Identify which cell holds the provided text, then report its (x, y) central coordinate. 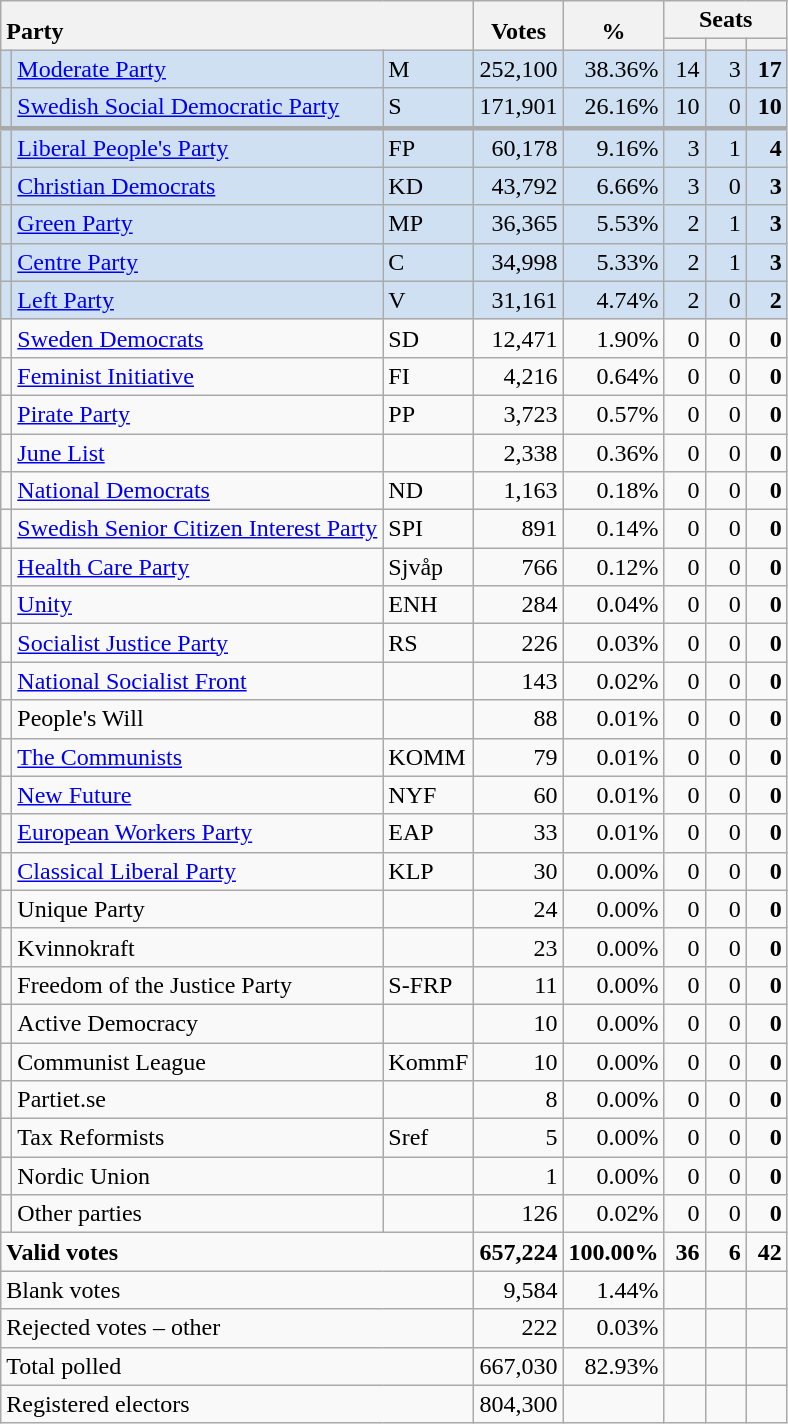
Valid votes (238, 1252)
804,300 (518, 1404)
0.14% (614, 529)
26.16% (614, 108)
National Socialist Front (198, 681)
36,365 (518, 224)
23 (518, 947)
Communist League (198, 1061)
2,338 (518, 453)
S (428, 108)
Moderate Party (198, 69)
ND (428, 491)
5.53% (614, 224)
Sjvåp (428, 567)
Green Party (198, 224)
126 (518, 1214)
Registered electors (238, 1404)
Feminist Initiative (198, 376)
6 (726, 1252)
Centre Party (198, 262)
Tax Reformists (198, 1138)
0.18% (614, 491)
Liberal People's Party (198, 148)
KOMM (428, 757)
17 (766, 69)
0.04% (614, 605)
3,723 (518, 414)
36 (684, 1252)
RS (428, 643)
ENH (428, 605)
4 (766, 148)
9.16% (614, 148)
6.66% (614, 186)
People's Will (198, 719)
The Communists (198, 757)
33 (518, 833)
Socialist Justice Party (198, 643)
657,224 (518, 1252)
5 (518, 1138)
79 (518, 757)
Partiet.se (198, 1100)
171,901 (518, 108)
SD (428, 338)
0.36% (614, 453)
24 (518, 909)
12,471 (518, 338)
C (428, 262)
11 (518, 985)
V (428, 300)
FI (428, 376)
KommF (428, 1061)
8 (518, 1100)
Classical Liberal Party (198, 871)
667,030 (518, 1366)
Swedish Social Democratic Party (198, 108)
National Democrats (198, 491)
42 (766, 1252)
38.36% (614, 69)
14 (684, 69)
FP (428, 148)
252,100 (518, 69)
Blank votes (238, 1290)
1.44% (614, 1290)
Total polled (238, 1366)
222 (518, 1328)
143 (518, 681)
KD (428, 186)
Active Democracy (198, 1023)
0.64% (614, 376)
1.90% (614, 338)
Swedish Senior Citizen Interest Party (198, 529)
Left Party (198, 300)
Other parties (198, 1214)
Pirate Party (198, 414)
31,161 (518, 300)
Health Care Party (198, 567)
0.12% (614, 567)
100.00% (614, 1252)
KLP (428, 871)
Rejected votes – other (238, 1328)
S-FRP (428, 985)
% (614, 26)
MP (428, 224)
891 (518, 529)
M (428, 69)
4.74% (614, 300)
Kvinnokraft (198, 947)
43,792 (518, 186)
Unity (198, 605)
30 (518, 871)
Seats (726, 20)
9,584 (518, 1290)
88 (518, 719)
5.33% (614, 262)
PP (428, 414)
Unique Party (198, 909)
766 (518, 567)
60,178 (518, 148)
Votes (518, 26)
New Future (198, 795)
June List (198, 453)
EAP (428, 833)
226 (518, 643)
Nordic Union (198, 1176)
Freedom of the Justice Party (198, 985)
60 (518, 795)
1,163 (518, 491)
Sweden Democrats (198, 338)
European Workers Party (198, 833)
82.93% (614, 1366)
284 (518, 605)
NYF (428, 795)
SPI (428, 529)
Sref (428, 1138)
34,998 (518, 262)
4,216 (518, 376)
Christian Democrats (198, 186)
0.57% (614, 414)
Party (238, 26)
